Extract the (X, Y) coordinate from the center of the cell holding the provided text.  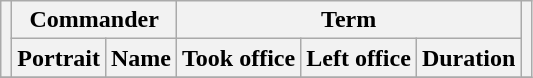
Name (140, 58)
Portrait (59, 58)
Took office (239, 58)
Duration (468, 58)
Left office (359, 58)
Commander (94, 20)
Term (349, 20)
